Search for the cell housing the specified text and yield its (x, y) center coordinate. 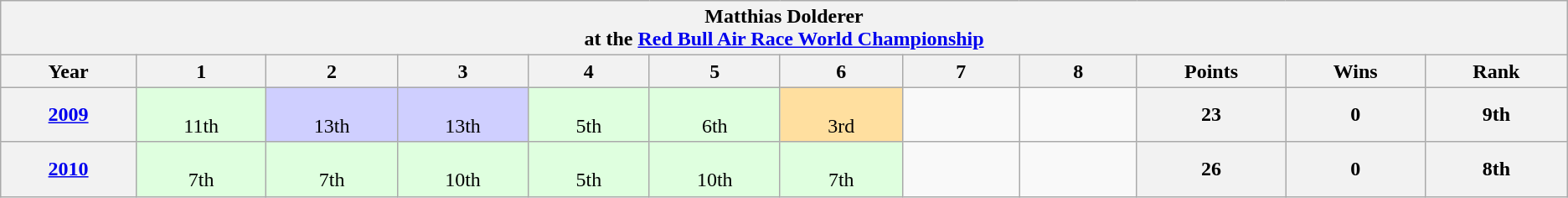
2 (332, 71)
Wins (1355, 71)
6 (841, 71)
2009 (69, 114)
Points (1211, 71)
3rd (841, 114)
3 (462, 71)
23 (1211, 114)
6th (714, 114)
26 (1211, 169)
5 (714, 71)
4 (589, 71)
1 (201, 71)
Matthias Doldererat the Red Bull Air Race World Championship (784, 29)
11th (201, 114)
Year (69, 71)
8th (1497, 169)
7 (961, 71)
9th (1497, 114)
8 (1078, 71)
2010 (69, 169)
Rank (1497, 71)
